Identify which cell holds the provided text, then report its (x, y) central coordinate. 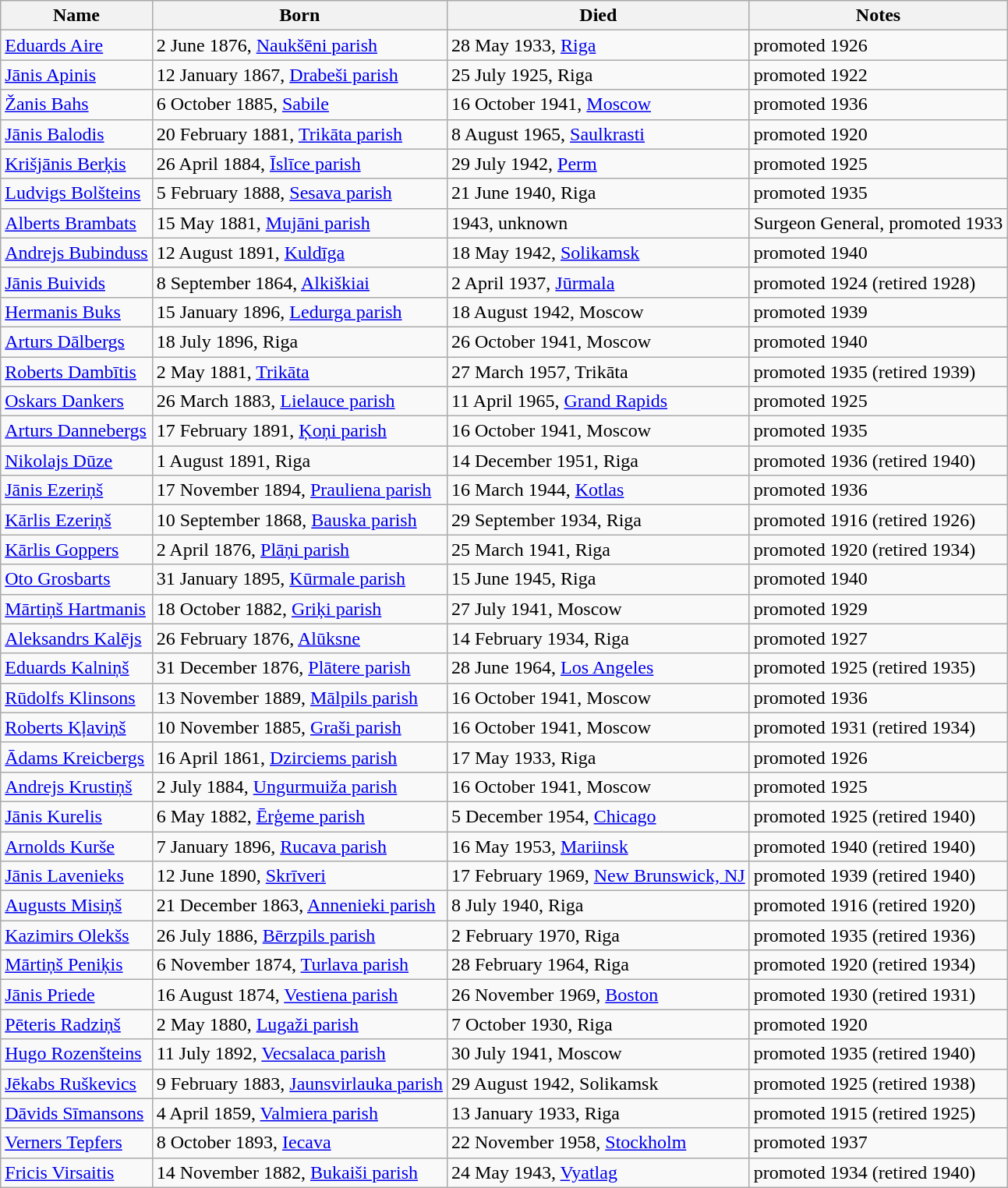
Andrejs Krustiņš (76, 787)
31 January 1895, Kūrmale parish (299, 579)
promoted 1927 (878, 638)
22 November 1958, Stockholm (598, 1143)
11 July 1892, Vecsalaca parish (299, 1054)
Oskars Dankers (76, 401)
31 December 1876, Plātere parish (299, 668)
14 February 1934, Riga (598, 638)
29 September 1934, Riga (598, 520)
Jānis Ezeriņš (76, 490)
16 August 1874, Vestiena parish (299, 995)
10 November 1885, Graši parish (299, 727)
promoted 1924 (retired 1928) (878, 282)
promoted 1936 (retired 1940) (878, 461)
5 December 1954, Chicago (598, 816)
2 April 1876, Plāņi parish (299, 550)
26 March 1883, Lielauce parish (299, 401)
Oto Grosbarts (76, 579)
Eduards Kalniņš (76, 668)
14 December 1951, Riga (598, 461)
26 April 1884, Īslīce parish (299, 164)
Arturs Dālbergs (76, 341)
Jānis Priede (76, 995)
27 July 1941, Moscow (598, 609)
21 June 1940, Riga (598, 193)
2 May 1881, Trikāta (299, 372)
6 November 1874, Turlava parish (299, 965)
Fricis Virsaitis (76, 1172)
Hugo Rozenšteins (76, 1054)
Hermanis Buks (76, 312)
Jānis Buivids (76, 282)
Jānis Kurelis (76, 816)
13 January 1933, Riga (598, 1113)
promoted 1925 (retired 1938) (878, 1084)
Eduards Aire (76, 45)
promoted 1935 (retired 1936) (878, 935)
Alberts Brambats (76, 223)
8 August 1965, Saulkrasti (598, 134)
promoted 1931 (retired 1934) (878, 727)
Name (76, 16)
7 October 1930, Riga (598, 1024)
16 May 1953, Mariinsk (598, 846)
Roberts Kļaviņš (76, 727)
17 May 1933, Riga (598, 757)
26 February 1876, Alūksne (299, 638)
17 February 1969, New Brunswick, NJ (598, 876)
25 July 1925, Riga (598, 75)
7 January 1896, Rucava parish (299, 846)
4 April 1859, Valmiera parish (299, 1113)
Jēkabs Ruškevics (76, 1084)
Ādams Kreicbergs (76, 757)
Jānis Lavenieks (76, 876)
Surgeon General, promoted 1933 (878, 223)
promoted 1935 (retired 1939) (878, 372)
Arnolds Kurše (76, 846)
Andrejs Bubinduss (76, 253)
promoted 1939 (retired 1940) (878, 876)
Jānis Apinis (76, 75)
13 November 1889, Mālpils parish (299, 698)
17 February 1891, Ķoņi parish (299, 431)
18 July 1896, Riga (299, 341)
Nikolajs Dūze (76, 461)
promoted 1915 (retired 1925) (878, 1113)
9 February 1883, Jaunsvirlauka parish (299, 1084)
26 November 1969, Boston (598, 995)
8 July 1940, Riga (598, 906)
14 November 1882, Bukaiši parish (299, 1172)
Kazimirs Olekšs (76, 935)
17 November 1894, Prauliena parish (299, 490)
8 October 1893, Iecava (299, 1143)
18 May 1942, Solikamsk (598, 253)
16 April 1861, Dzirciems parish (299, 757)
Dāvids Sīmansons (76, 1113)
21 December 1863, Annenieki parish (299, 906)
24 May 1943, Vyatlag (598, 1172)
2 June 1876, Naukšēni parish (299, 45)
Aleksandrs Kalējs (76, 638)
12 January 1867, Drabeši parish (299, 75)
promoted 1937 (878, 1143)
Ludvigs Bolšteins (76, 193)
26 October 1941, Moscow (598, 341)
Jānis Balodis (76, 134)
promoted 1925 (retired 1935) (878, 668)
2 April 1937, Jūrmala (598, 282)
Rūdolfs Klinsons (76, 698)
26 July 1886, Bērzpils parish (299, 935)
2 July 1884, Ungurmuiža parish (299, 787)
promoted 1935 (retired 1940) (878, 1054)
20 February 1881, Trikāta parish (299, 134)
promoted 1934 (retired 1940) (878, 1172)
28 May 1933, Riga (598, 45)
30 July 1941, Moscow (598, 1054)
promoted 1925 (retired 1940) (878, 816)
Augusts Misiņš (76, 906)
12 June 1890, Skrīveri (299, 876)
2 May 1880, Lugaži parish (299, 1024)
Mārtiņš Hartmanis (76, 609)
10 September 1868, Bauska parish (299, 520)
12 August 1891, Kuldīga (299, 253)
Born (299, 16)
Arturs Dannebergs (76, 431)
Žanis Bahs (76, 104)
promoted 1916 (retired 1920) (878, 906)
Mārtiņš Peniķis (76, 965)
2 February 1970, Riga (598, 935)
Kārlis Goppers (76, 550)
Pēteris Radziņš (76, 1024)
promoted 1922 (878, 75)
1943, unknown (598, 223)
Krišjānis Berķis (76, 164)
28 June 1964, Los Angeles (598, 668)
15 May 1881, Mujāni parish (299, 223)
28 February 1964, Riga (598, 965)
promoted 1940 (retired 1940) (878, 846)
Notes (878, 16)
promoted 1916 (retired 1926) (878, 520)
29 July 1942, Perm (598, 164)
Kārlis Ezeriņš (76, 520)
16 March 1944, Kotlas (598, 490)
27 March 1957, Trikāta (598, 372)
6 October 1885, Sabile (299, 104)
6 May 1882, Ērģeme parish (299, 816)
15 June 1945, Riga (598, 579)
promoted 1929 (878, 609)
11 April 1965, Grand Rapids (598, 401)
18 August 1942, Moscow (598, 312)
1 August 1891, Riga (299, 461)
Roberts Dambītis (76, 372)
Died (598, 16)
15 January 1896, Ledurga parish (299, 312)
promoted 1939 (878, 312)
promoted 1930 (retired 1931) (878, 995)
Verners Tepfers (76, 1143)
29 August 1942, Solikamsk (598, 1084)
25 March 1941, Riga (598, 550)
8 September 1864, Alkiškiai (299, 282)
18 October 1882, Griķi parish (299, 609)
5 February 1888, Sesava parish (299, 193)
